Output the [x, y] coordinate of the center of the cell containing the given text.  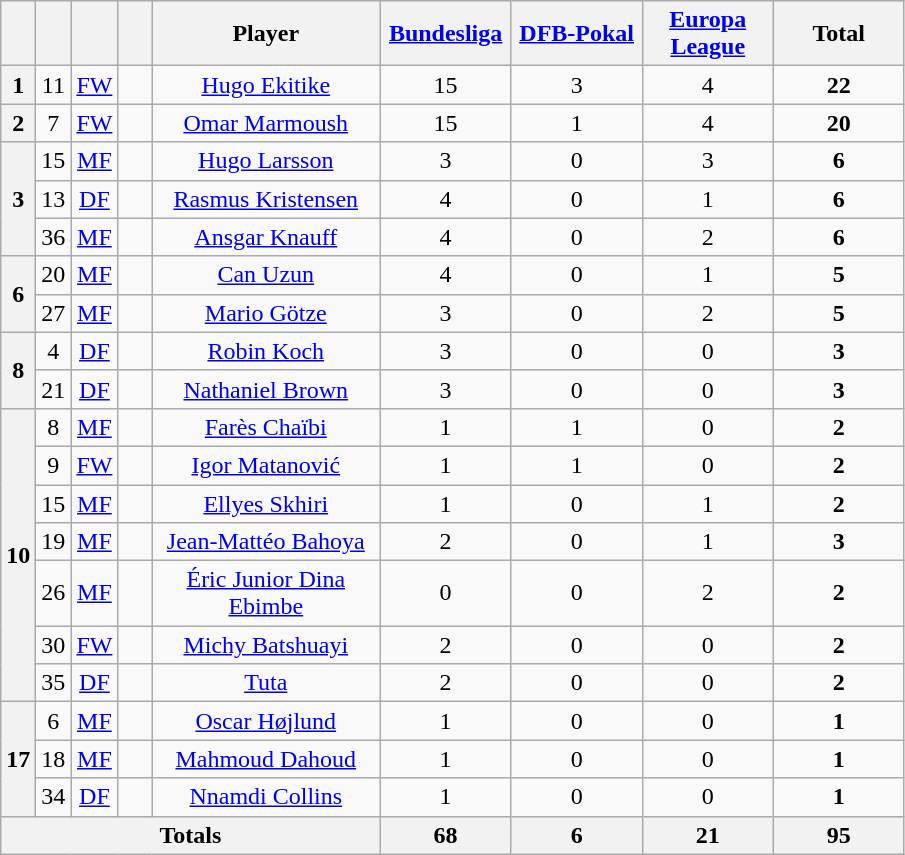
Hugo Ekitike [266, 85]
Hugo Larsson [266, 161]
36 [54, 237]
30 [54, 645]
34 [54, 797]
Ansgar Knauff [266, 237]
Can Uzun [266, 275]
DFB-Pokal [576, 34]
Ellyes Skhiri [266, 503]
9 [54, 465]
Player [266, 34]
18 [54, 759]
10 [18, 554]
Igor Matanović [266, 465]
Mario Götze [266, 313]
Farès Chaïbi [266, 427]
26 [54, 594]
13 [54, 199]
Nnamdi Collins [266, 797]
Europa League [708, 34]
17 [18, 759]
Bundesliga [446, 34]
Nathaniel Brown [266, 389]
Rasmus Kristensen [266, 199]
Jean-Mattéo Bahoya [266, 542]
11 [54, 85]
Michy Batshuayi [266, 645]
Totals [190, 835]
Omar Marmoush [266, 123]
35 [54, 683]
Éric Junior Dina Ebimbe [266, 594]
19 [54, 542]
Robin Koch [266, 351]
Tuta [266, 683]
22 [838, 85]
Mahmoud Dahoud [266, 759]
7 [54, 123]
68 [446, 835]
Total [838, 34]
27 [54, 313]
Oscar Højlund [266, 721]
95 [838, 835]
